Locate the cell with the specified text and output its [x, y] center coordinate. 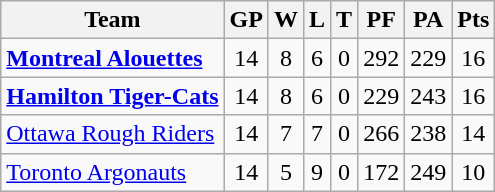
Montreal Alouettes [112, 58]
Pts [474, 20]
PA [428, 20]
238 [428, 134]
172 [382, 172]
292 [382, 58]
L [316, 20]
GP [246, 20]
249 [428, 172]
5 [286, 172]
9 [316, 172]
Ottawa Rough Riders [112, 134]
Toronto Argonauts [112, 172]
243 [428, 96]
W [286, 20]
266 [382, 134]
10 [474, 172]
T [344, 20]
Hamilton Tiger-Cats [112, 96]
Team [112, 20]
PF [382, 20]
